Capture the cell that displays the provided text and extract its (X, Y) central coordinate. 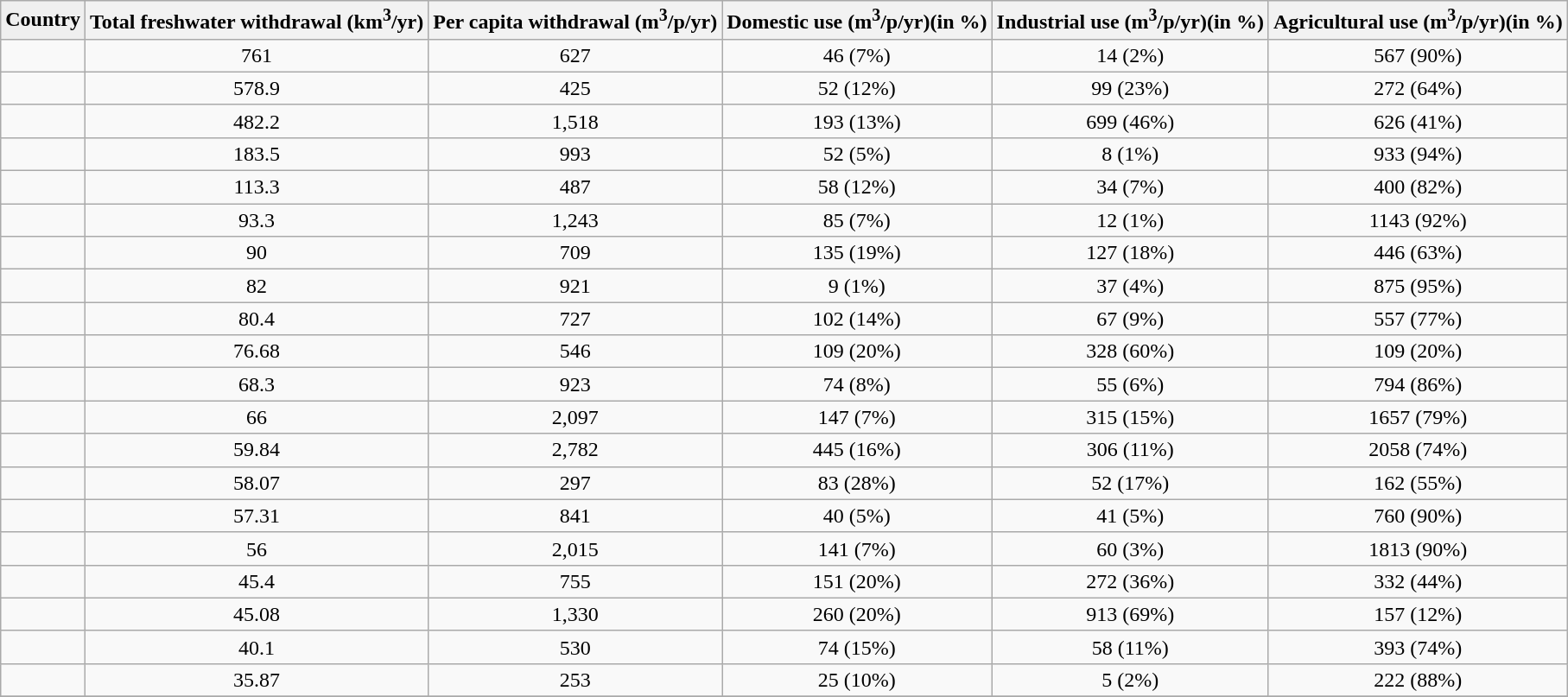
40 (5%) (857, 516)
709 (575, 253)
90 (256, 253)
393 (74%) (1418, 647)
913 (69%) (1130, 614)
55 (6%) (1130, 384)
993 (575, 154)
755 (575, 581)
530 (575, 647)
272 (36%) (1130, 581)
627 (575, 55)
557 (77%) (1418, 319)
74 (8%) (857, 384)
68.3 (256, 384)
1,518 (575, 121)
127 (18%) (1130, 253)
253 (575, 680)
1,243 (575, 220)
34 (7%) (1130, 187)
12 (1%) (1130, 220)
5 (2%) (1130, 680)
446 (63%) (1418, 253)
306 (11%) (1130, 450)
35.87 (256, 680)
260 (20%) (857, 614)
Industrial use (m3/p/yr)(in %) (1130, 21)
272 (64%) (1418, 88)
2,015 (575, 548)
567 (90%) (1418, 55)
841 (575, 516)
315 (15%) (1130, 417)
58.07 (256, 483)
80.4 (256, 319)
332 (44%) (1418, 581)
157 (12%) (1418, 614)
Total freshwater withdrawal (km3/yr) (256, 21)
58 (12%) (857, 187)
8 (1%) (1130, 154)
923 (575, 384)
147 (7%) (857, 417)
56 (256, 548)
40.1 (256, 647)
14 (2%) (1130, 55)
626 (41%) (1418, 121)
52 (5%) (857, 154)
66 (256, 417)
328 (60%) (1130, 352)
Domestic use (m3/p/yr)(in %) (857, 21)
46 (7%) (857, 55)
67 (9%) (1130, 319)
1657 (79%) (1418, 417)
74 (15%) (857, 647)
25 (10%) (857, 680)
2,782 (575, 450)
400 (82%) (1418, 187)
1143 (92%) (1418, 220)
2058 (74%) (1418, 450)
52 (17%) (1130, 483)
57.31 (256, 516)
546 (575, 352)
222 (88%) (1418, 680)
727 (575, 319)
921 (575, 286)
445 (16%) (857, 450)
151 (20%) (857, 581)
9 (1%) (857, 286)
76.68 (256, 352)
794 (86%) (1418, 384)
183.5 (256, 154)
58 (11%) (1130, 647)
425 (575, 88)
761 (256, 55)
141 (7%) (857, 548)
82 (256, 286)
193 (13%) (857, 121)
37 (4%) (1130, 286)
297 (575, 483)
Agricultural use (m3/p/yr)(in %) (1418, 21)
99 (23%) (1130, 88)
578.9 (256, 88)
Per capita withdrawal (m3/p/yr) (575, 21)
45.4 (256, 581)
933 (94%) (1418, 154)
41 (5%) (1130, 516)
2,097 (575, 417)
162 (55%) (1418, 483)
487 (575, 187)
760 (90%) (1418, 516)
875 (95%) (1418, 286)
93.3 (256, 220)
59.84 (256, 450)
85 (7%) (857, 220)
113.3 (256, 187)
Country (43, 21)
135 (19%) (857, 253)
52 (12%) (857, 88)
83 (28%) (857, 483)
482.2 (256, 121)
45.08 (256, 614)
60 (3%) (1130, 548)
1813 (90%) (1418, 548)
699 (46%) (1130, 121)
102 (14%) (857, 319)
1,330 (575, 614)
